Scan for the cell matching the given text and deliver its [x, y] coordinate at center. 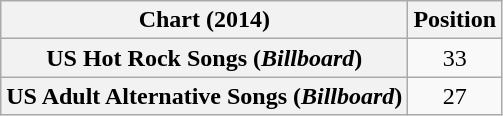
Position [455, 20]
33 [455, 58]
US Hot Rock Songs (Billboard) [204, 58]
Chart (2014) [204, 20]
27 [455, 96]
US Adult Alternative Songs (Billboard) [204, 96]
